Scan for the cell matching the given text and deliver its (x, y) coordinate at center. 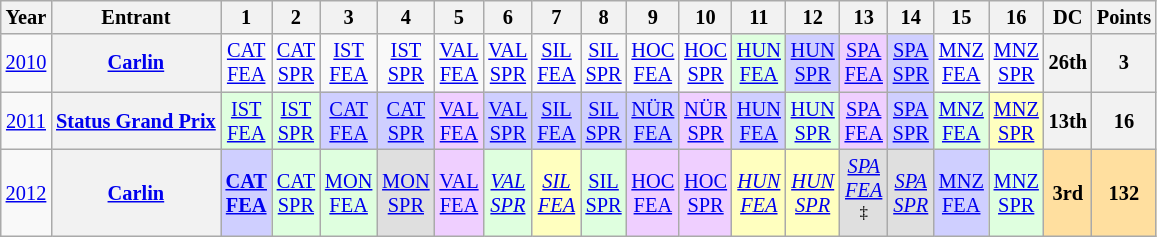
13th (1068, 121)
Status Grand Prix (136, 121)
SPAFEA‡ (864, 192)
2011 (26, 121)
13 (864, 17)
Year (26, 17)
2 (296, 17)
7 (556, 17)
132 (1124, 192)
DC (1068, 17)
11 (759, 17)
8 (604, 17)
6 (508, 17)
10 (706, 17)
MONSPR (406, 192)
MONFEA (348, 192)
5 (460, 17)
Entrant (136, 17)
14 (911, 17)
Points (1124, 17)
NÜRFEA (654, 121)
9 (654, 17)
15 (962, 17)
4 (406, 17)
2010 (26, 63)
NÜRSPR (706, 121)
2012 (26, 192)
26th (1068, 63)
3rd (1068, 192)
12 (813, 17)
1 (246, 17)
